Search for the cell housing the specified text and yield its [X, Y] center coordinate. 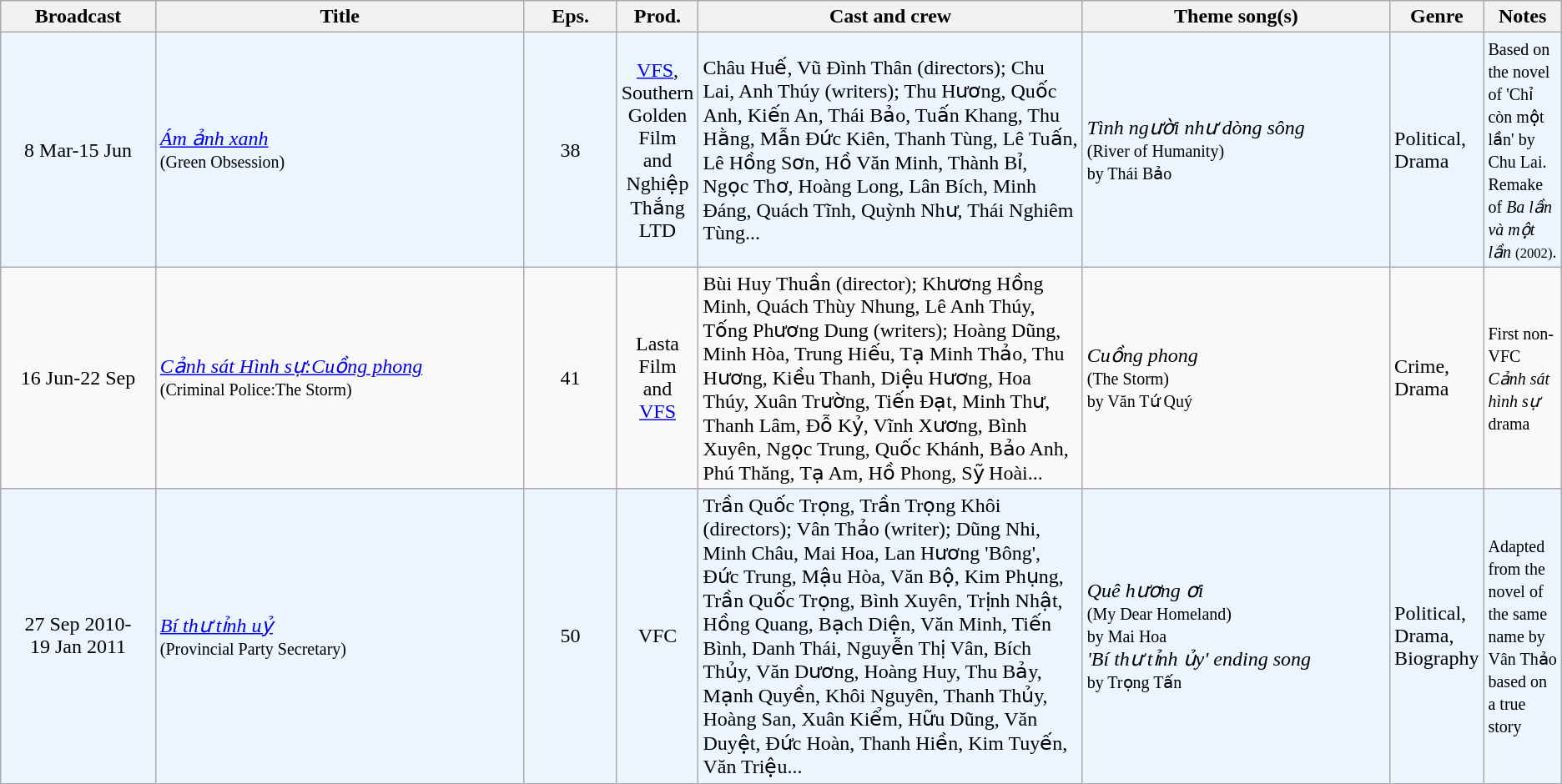
VFC [658, 636]
Political, Drama [1437, 150]
Ám ảnh xanh (Green Obsession) [340, 150]
Theme song(s) [1236, 17]
Lasta FilmandVFS [658, 378]
VFS,Southern Golden FilmandNghiệp Thắng LTD [658, 150]
Political, Drama, Biography [1437, 636]
Genre [1437, 17]
First non-VFC Cảnh sát hình sự drama [1522, 378]
Broadcast [78, 17]
Adapted from the novel of the same name by Vân Thảo based on a true story [1522, 636]
Quê hương ơi (My Dear Homeland)by Mai Hoa 'Bí thư tỉnh ủy' ending songby Trọng Tấn [1236, 636]
Tình người như dòng sông (River of Humanity)by Thái Bảo [1236, 150]
38 [571, 150]
Title [340, 17]
50 [571, 636]
Notes [1522, 17]
Cast and crew [890, 17]
Bí thư tỉnh uỷ (Provincial Party Secretary) [340, 636]
Eps. [571, 17]
27 Sep 2010-19 Jan 2011 [78, 636]
Crime, Drama [1437, 378]
16 Jun-22 Sep [78, 378]
Cuồng phong (The Storm)by Văn Tứ Quý [1236, 378]
Prod. [658, 17]
Cảnh sát Hình sự:Cuồng phong (Criminal Police:The Storm) [340, 378]
Based on the novel of 'Chỉ còn một lần' by Chu Lai. Remake of Ba lần và một lần (2002). [1522, 150]
41 [571, 378]
8 Mar-15 Jun [78, 150]
